Output the [x, y] coordinate of the center of the cell containing the given text.  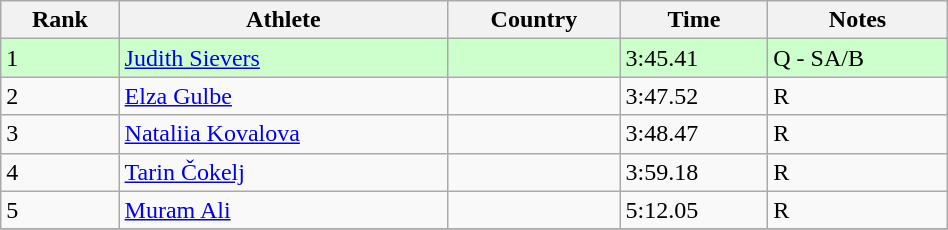
Country [534, 20]
3:59.18 [694, 172]
Elza Gulbe [284, 96]
Q - SA/B [858, 58]
3:48.47 [694, 134]
2 [60, 96]
5:12.05 [694, 210]
Time [694, 20]
Rank [60, 20]
1 [60, 58]
3 [60, 134]
5 [60, 210]
Muram Ali [284, 210]
Tarin Čokelj [284, 172]
4 [60, 172]
3:47.52 [694, 96]
Notes [858, 20]
Judith Sievers [284, 58]
Nataliia Kovalova [284, 134]
Athlete [284, 20]
3:45.41 [694, 58]
